For the text-containing cell, return its midpoint in [X, Y] coordinate format. 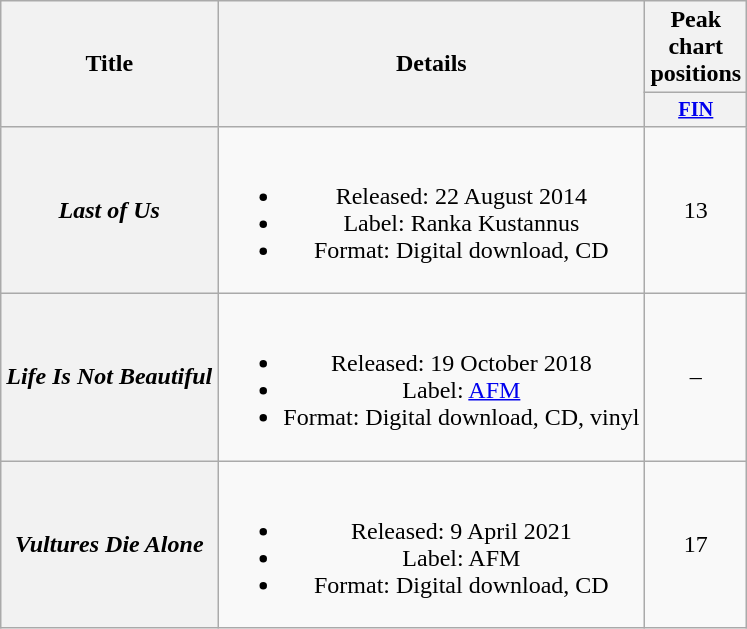
FIN [696, 110]
17 [696, 544]
Peak chart positions [696, 47]
Released: 22 August 2014Label: Ranka KustannusFormat: Digital download, CD [432, 210]
Released: 19 October 2018Label: AFMFormat: Digital download, CD, vinyl [432, 378]
Vultures Die Alone [110, 544]
Released: 9 April 2021Label: AFMFormat: Digital download, CD [432, 544]
Title [110, 64]
Life Is Not Beautiful [110, 378]
13 [696, 210]
Last of Us [110, 210]
Details [432, 64]
– [696, 378]
